Detect which cell encompasses the target text, then output its (X, Y) center coordinate. 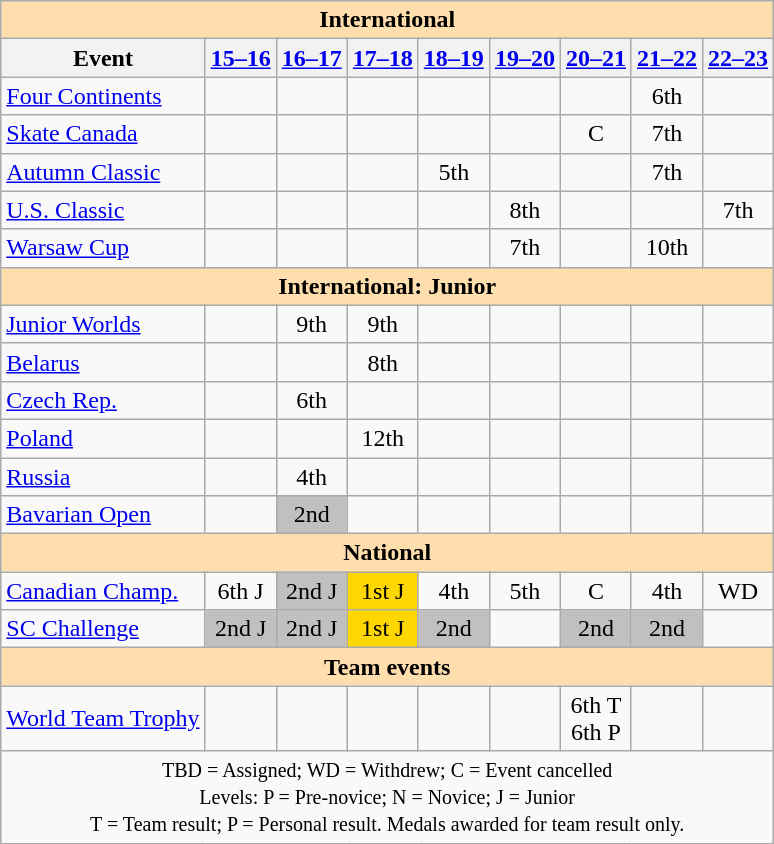
Warsaw Cup (103, 248)
SC Challenge (103, 629)
12th (382, 438)
Autumn Classic (103, 172)
22–23 (738, 58)
6th T 6th P (596, 718)
17–18 (382, 58)
Czech Rep. (103, 400)
21–22 (666, 58)
19–20 (524, 58)
U.S. Classic (103, 210)
Belarus (103, 362)
15–16 (240, 58)
International: Junior (388, 286)
Russia (103, 477)
National (388, 553)
Event (103, 58)
10th (666, 248)
WD (738, 591)
6th J (240, 591)
International (388, 20)
Junior Worlds (103, 324)
16–17 (312, 58)
Team events (388, 667)
20–21 (596, 58)
Canadian Champ. (103, 591)
World Team Trophy (103, 718)
Bavarian Open (103, 515)
18–19 (454, 58)
Four Continents (103, 96)
Skate Canada (103, 134)
Poland (103, 438)
